Determine the (x, y) coordinate at the center of the cell enclosing the given text.  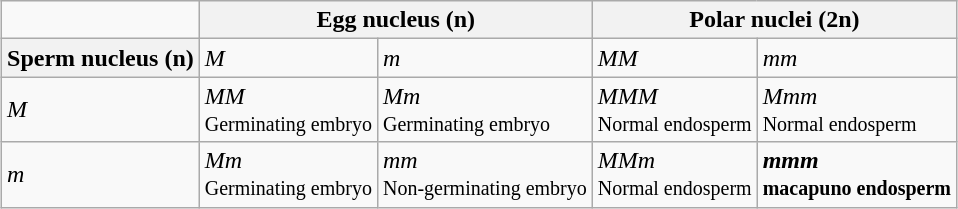
mm (856, 58)
MMmNormal endosperm (674, 174)
Sperm nucleus (n) (101, 58)
MM (674, 58)
MMMNormal endosperm (674, 110)
mmNon-germinating embryo (484, 174)
mmmmacapuno endosperm (856, 174)
MMGerminating embryo (288, 110)
MmmNormal endosperm (856, 110)
Polar nuclei (2n) (774, 20)
Egg nucleus (n) (396, 20)
